Return the (X, Y) coordinate for the center point of the cell that contains the specified text.  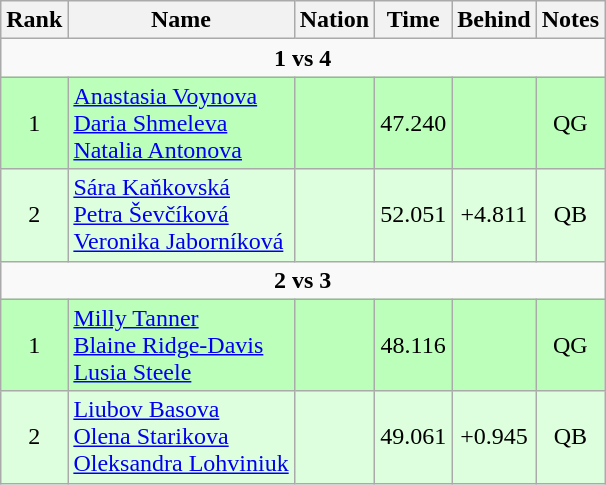
47.240 (414, 123)
Liubov BasovaOlena StarikovaOleksandra Lohviniuk (181, 437)
48.116 (414, 345)
Milly TannerBlaine Ridge-DavisLusia Steele (181, 345)
Time (414, 20)
Notes (570, 20)
Name (181, 20)
Sára KaňkovskáPetra ŠevčíkováVeronika Jaborníková (181, 215)
1 vs 4 (303, 58)
+0.945 (494, 437)
2 vs 3 (303, 280)
Nation (334, 20)
Anastasia VoynovaDaria ShmelevaNatalia Antonova (181, 123)
+4.811 (494, 215)
Behind (494, 20)
Rank (34, 20)
52.051 (414, 215)
49.061 (414, 437)
